Locate the cell with the specified text and output its (X, Y) center coordinate. 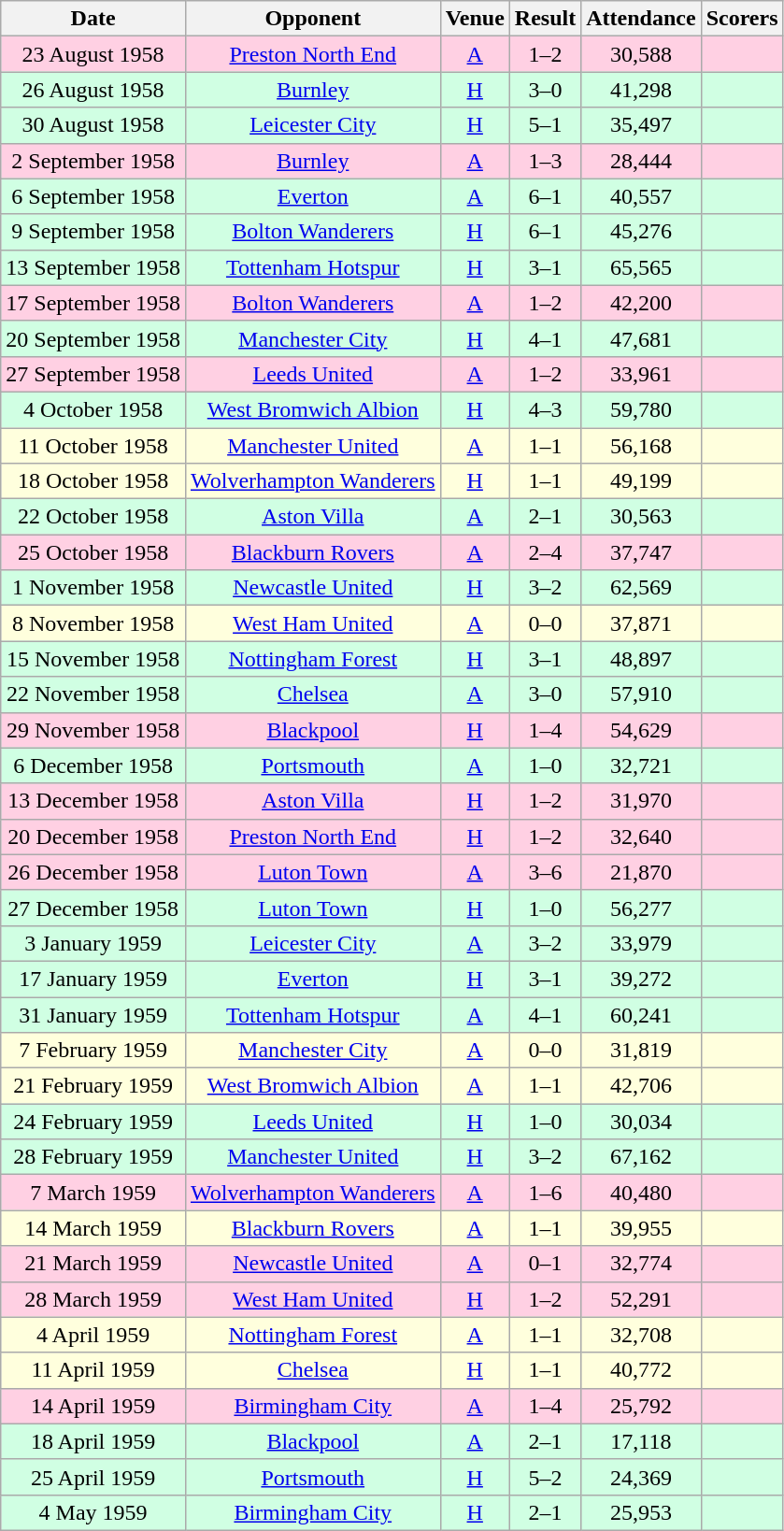
30 August 1958 (93, 125)
37,871 (641, 623)
1–3 (545, 161)
28 February 1959 (93, 1157)
30,563 (641, 517)
45,276 (641, 232)
32,774 (641, 1264)
39,955 (641, 1228)
14 April 1959 (93, 1406)
5–1 (545, 125)
7 March 1959 (93, 1193)
41,298 (641, 90)
1–6 (545, 1193)
8 November 1958 (93, 623)
48,897 (641, 659)
Date (93, 19)
17,118 (641, 1441)
22 November 1958 (93, 694)
4 April 1959 (93, 1335)
32,721 (641, 765)
40,557 (641, 196)
54,629 (641, 730)
6 December 1958 (93, 765)
13 December 1958 (93, 801)
62,569 (641, 588)
59,780 (641, 409)
20 September 1958 (93, 338)
28 March 1959 (93, 1299)
60,241 (641, 1014)
42,200 (641, 303)
52,291 (641, 1299)
65,565 (641, 267)
57,910 (641, 694)
Result (545, 19)
30,034 (641, 1122)
31,819 (641, 1051)
2 September 1958 (93, 161)
4 May 1959 (93, 1512)
49,199 (641, 481)
14 March 1959 (93, 1228)
11 October 1958 (93, 446)
35,497 (641, 125)
30,588 (641, 54)
18 April 1959 (93, 1441)
Scorers (742, 19)
15 November 1958 (93, 659)
25 April 1959 (93, 1477)
17 September 1958 (93, 303)
3–6 (545, 872)
32,708 (641, 1335)
40,480 (641, 1193)
24,369 (641, 1477)
22 October 1958 (93, 517)
26 December 1958 (93, 872)
20 December 1958 (93, 837)
17 January 1959 (93, 979)
33,961 (641, 374)
33,979 (641, 943)
Attendance (641, 19)
31 January 1959 (93, 1014)
Venue (475, 19)
40,772 (641, 1370)
32,640 (641, 837)
67,162 (641, 1157)
3 January 1959 (93, 943)
18 October 1958 (93, 481)
56,277 (641, 908)
42,706 (641, 1086)
24 February 1959 (93, 1122)
6 September 1958 (93, 196)
0–1 (545, 1264)
47,681 (641, 338)
5–2 (545, 1477)
21 March 1959 (93, 1264)
29 November 1958 (93, 730)
37,747 (641, 552)
25,792 (641, 1406)
1 November 1958 (93, 588)
21 February 1959 (93, 1086)
9 September 1958 (93, 232)
27 December 1958 (93, 908)
26 August 1958 (93, 90)
2–4 (545, 552)
21,870 (641, 872)
25,953 (641, 1512)
25 October 1958 (93, 552)
23 August 1958 (93, 54)
27 September 1958 (93, 374)
Opponent (312, 19)
31,970 (641, 801)
11 April 1959 (93, 1370)
4–3 (545, 409)
4 October 1958 (93, 409)
39,272 (641, 979)
28,444 (641, 161)
13 September 1958 (93, 267)
56,168 (641, 446)
7 February 1959 (93, 1051)
